Scan for the cell matching the given text and deliver its [X, Y] coordinate at center. 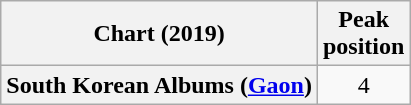
4 [363, 85]
Peakposition [363, 34]
South Korean Albums (Gaon) [160, 85]
Chart (2019) [160, 34]
